Search for the cell housing the specified text and yield its [x, y] center coordinate. 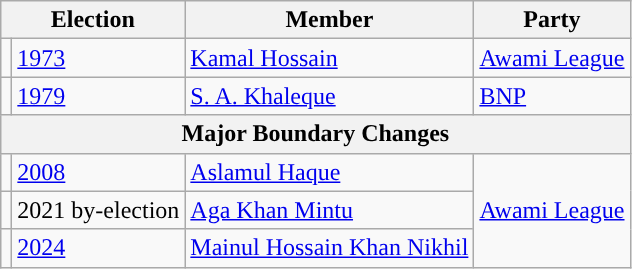
BNP [552, 96]
2024 [98, 248]
Party [552, 20]
1979 [98, 96]
Kamal Hossain [330, 58]
2008 [98, 172]
Mainul Hossain Khan Nikhil [330, 248]
Aga Khan Mintu [330, 210]
2021 by-election [98, 210]
Aslamul Haque [330, 172]
1973 [98, 58]
S. A. Khaleque [330, 96]
Member [330, 20]
Election [93, 20]
Major Boundary Changes [316, 134]
